Detect which cell encompasses the target text, then output its [X, Y] center coordinate. 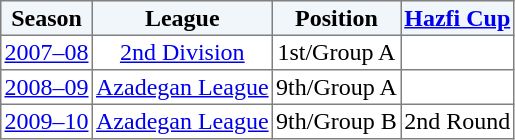
2007–08 [47, 52]
Hazfi Cup [457, 18]
9th/Group B [336, 121]
Position [336, 18]
9th/Group A [336, 87]
2nd Round [457, 121]
League [182, 18]
2009–10 [47, 121]
2008–09 [47, 87]
2nd Division [182, 52]
Season [47, 18]
1st/Group A [336, 52]
